Pinpoint the cell where the given text exists, returning its [X, Y] midpoint coordinate. 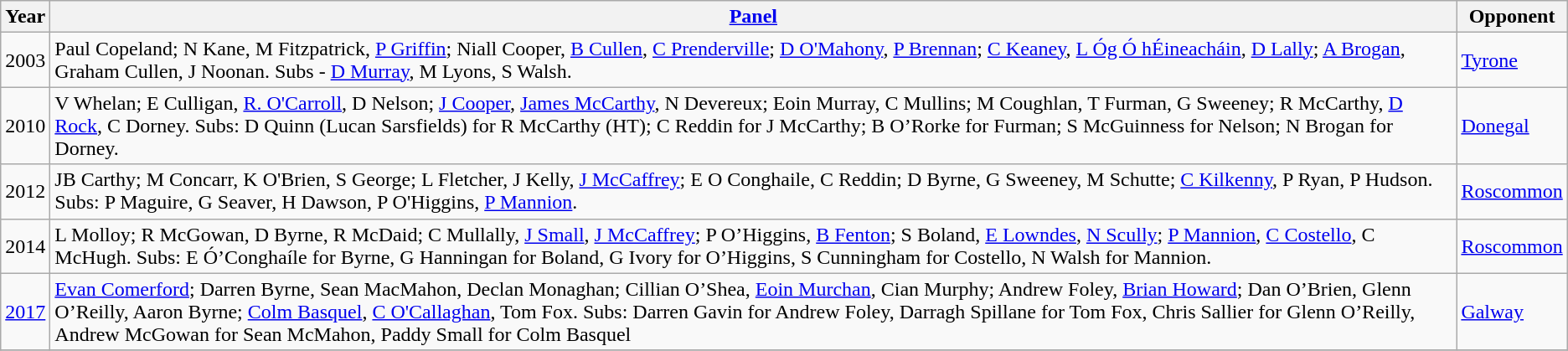
2003 [25, 60]
Galway [1512, 312]
Tyrone [1512, 60]
Year [25, 17]
2014 [25, 246]
Opponent [1512, 17]
Donegal [1512, 126]
2012 [25, 191]
Panel [754, 17]
2010 [25, 126]
2017 [25, 312]
